Return the [X, Y] coordinate for the center point of the cell that contains the specified text.  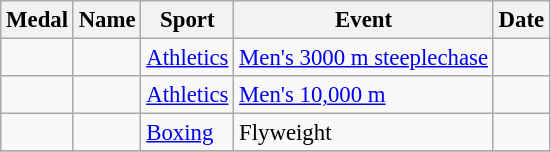
Event [364, 20]
Date [521, 20]
Men's 10,000 m [364, 95]
Medal [38, 20]
Sport [188, 20]
Boxing [188, 133]
Men's 3000 m steeplechase [364, 58]
Name [107, 20]
Flyweight [364, 133]
